Scan for the cell matching the given text and deliver its (x, y) coordinate at center. 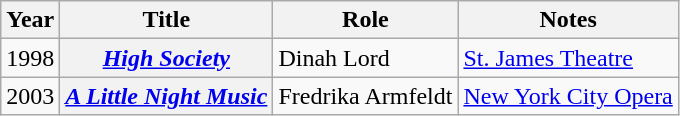
Title (166, 20)
Notes (568, 20)
Dinah Lord (366, 58)
St. James Theatre (568, 58)
1998 (30, 58)
Fredrika Armfeldt (366, 96)
Role (366, 20)
Year (30, 20)
High Society (166, 58)
New York City Opera (568, 96)
A Little Night Music (166, 96)
2003 (30, 96)
